Scan for the cell matching the given text and deliver its (X, Y) coordinate at center. 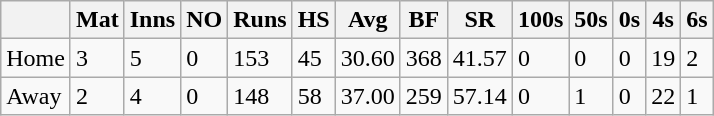
100s (540, 20)
41.57 (480, 58)
22 (664, 96)
Home (36, 58)
Mat (97, 20)
NO (204, 20)
19 (664, 58)
6s (697, 20)
30.60 (368, 58)
50s (591, 20)
153 (260, 58)
58 (314, 96)
37.00 (368, 96)
259 (424, 96)
3 (97, 58)
SR (480, 20)
HS (314, 20)
0s (629, 20)
Runs (260, 20)
148 (260, 96)
4s (664, 20)
Away (36, 96)
4 (152, 96)
57.14 (480, 96)
368 (424, 58)
Inns (152, 20)
45 (314, 58)
BF (424, 20)
5 (152, 58)
Avg (368, 20)
